Search for the cell housing the specified text and yield its (X, Y) center coordinate. 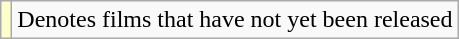
Denotes films that have not yet been released (235, 20)
